Search for the cell housing the specified text and yield its (x, y) center coordinate. 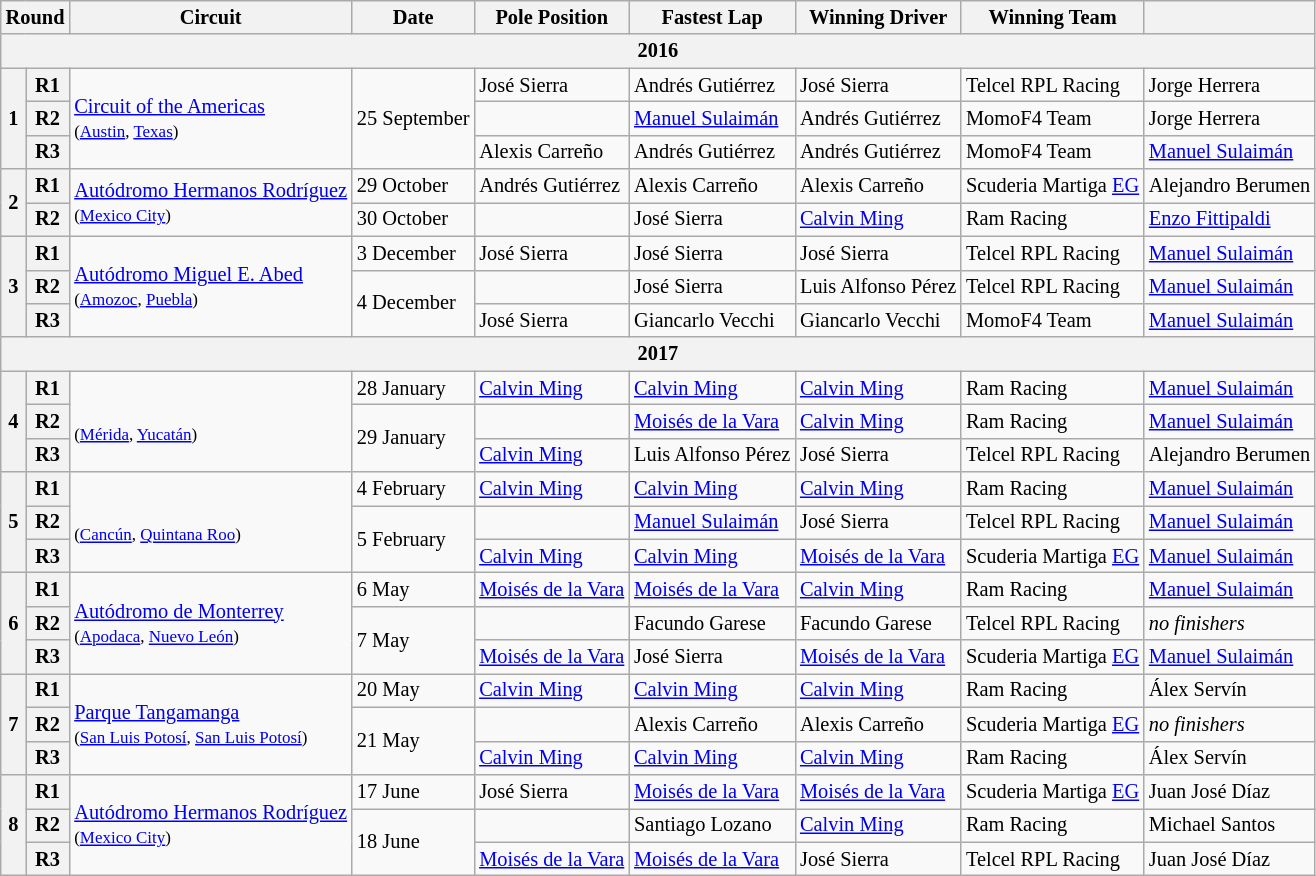
2017 (658, 354)
5 February (413, 538)
Fastest Lap (712, 17)
Round (36, 17)
Santiago Lozano (712, 825)
3 (14, 286)
4 (14, 422)
4 December (413, 304)
25 September (413, 118)
Date (413, 17)
21 May (413, 740)
Circuit of the Americas(Austin, Texas) (210, 118)
5 (14, 522)
2016 (658, 51)
7 (14, 724)
17 June (413, 791)
6 May (413, 589)
Pole Position (552, 17)
Michael Santos (1230, 825)
(Cancún, Quintana Roo) (210, 522)
(Mérida, Yucatán) (210, 422)
29 October (413, 186)
Autódromo Miguel E. Abed(Amozoc, Puebla) (210, 286)
Autódromo de Monterrey(Apodaca, Nuevo León) (210, 622)
6 (14, 622)
28 January (413, 388)
18 June (413, 842)
1 (14, 118)
2 (14, 202)
Circuit (210, 17)
Parque Tangamanga(San Luis Potosí, San Luis Potosí) (210, 724)
Enzo Fittipaldi (1230, 219)
29 January (413, 438)
Winning Driver (878, 17)
Winning Team (1052, 17)
30 October (413, 219)
4 February (413, 489)
8 (14, 824)
20 May (413, 690)
3 December (413, 253)
7 May (413, 640)
